Provide the (x, y) coordinate of the cell's center where the given text is located.  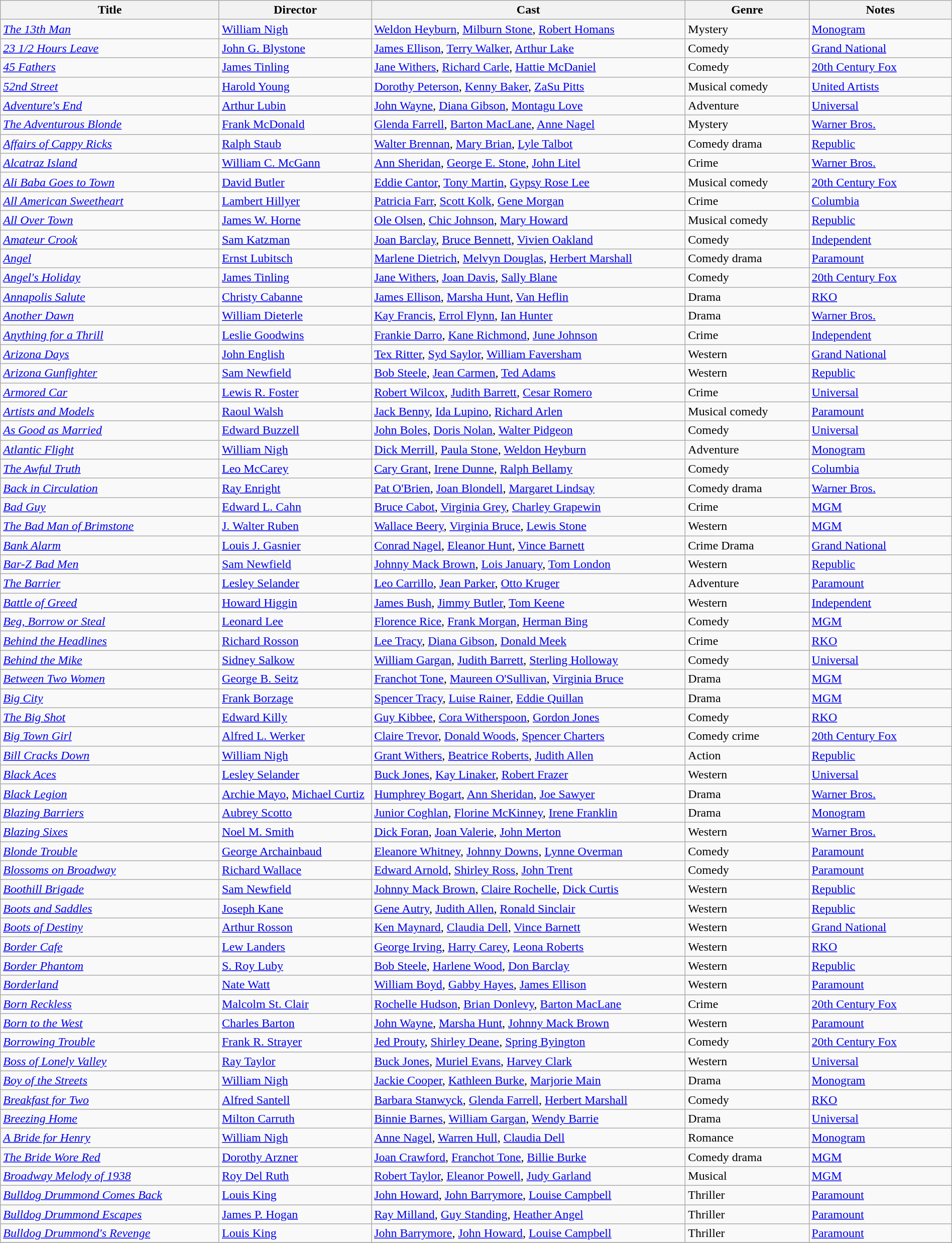
Alcatraz Island (110, 163)
Ray Milland, Guy Standing, Heather Angel (528, 1214)
Boy of the Streets (110, 1080)
Nate Watt (295, 985)
Alfred L. Werker (295, 736)
Romance (747, 1138)
Blossoms on Broadway (110, 870)
Binnie Barnes, William Gargan, Wendy Barrie (528, 1118)
Armored Car (110, 392)
Arthur Rosson (295, 928)
Boots and Saddles (110, 909)
Leslie Goodwins (295, 335)
Bulldog Drummond's Revenge (110, 1233)
Anne Nagel, Warren Hull, Claudia Dell (528, 1138)
Bulldog Drummond Escapes (110, 1214)
John Wayne, Diana Gibson, Montagu Love (528, 105)
Genre (747, 10)
Angel's Holiday (110, 278)
Borderland (110, 985)
Director (295, 10)
George Irving, Harry Carey, Leona Roberts (528, 947)
Cast (528, 10)
Johnny Mack Brown, Lois January, Tom London (528, 564)
Notes (880, 10)
Eleanore Whitney, Johnny Downs, Lynne Overman (528, 851)
Ray Enright (295, 488)
Dick Foran, Joan Valerie, John Merton (528, 832)
Edward Arnold, Shirley Ross, John Trent (528, 870)
Charles Barton (295, 1023)
George B. Seitz (295, 679)
Florence Rice, Frank Morgan, Herman Bing (528, 622)
Frankie Darro, Kane Richmond, June Johnson (528, 335)
Ralph Staub (295, 144)
James Bush, Jimmy Butler, Tom Keene (528, 603)
Title (110, 10)
Borrowing Trouble (110, 1042)
As Good as Married (110, 430)
Pat O'Brien, Joan Blondell, Margaret Lindsay (528, 488)
Ken Maynard, Claudia Dell, Vince Barnett (528, 928)
Blazing Barriers (110, 813)
Dorothy Peterson, Kenny Baker, ZaSu Pitts (528, 86)
The Big Shot (110, 717)
Malcolm St. Clair (295, 1004)
Walter Brennan, Mary Brian, Lyle Talbot (528, 144)
Claire Trevor, Donald Woods, Spencer Charters (528, 736)
Junior Coghlan, Florine McKinney, Irene Franklin (528, 813)
Bad Guy (110, 507)
Marlene Dietrich, Melvyn Douglas, Herbert Marshall (528, 259)
Noel M. Smith (295, 832)
Atlantic Flight (110, 449)
Cary Grant, Irene Dunne, Ralph Bellamy (528, 469)
Frank R. Strayer (295, 1042)
Joan Crawford, Franchot Tone, Billie Burke (528, 1157)
Bill Cracks Down (110, 755)
Robert Wilcox, Judith Barrett, Cesar Romero (528, 392)
Conrad Nagel, Eleanor Hunt, Vince Barnett (528, 545)
Breezing Home (110, 1118)
Musical (747, 1176)
Bruce Cabot, Virginia Grey, Charley Grapewin (528, 507)
Border Phantom (110, 966)
All American Sweetheart (110, 201)
The Bride Wore Red (110, 1157)
Robert Taylor, Eleanor Powell, Judy Garland (528, 1176)
Leo McCarey (295, 469)
Glenda Farrell, Barton MacLane, Anne Nagel (528, 125)
Big City (110, 698)
Edward L. Cahn (295, 507)
Affairs of Cappy Ricks (110, 144)
Christy Cabanne (295, 297)
Boss of Lonely Valley (110, 1061)
Black Legion (110, 794)
Beg, Borrow or Steal (110, 622)
Bulldog Drummond Comes Back (110, 1195)
John English (295, 354)
23 1/2 Hours Leave (110, 48)
Comedy crime (747, 736)
Wallace Beery, Virginia Bruce, Lewis Stone (528, 526)
William Dieterle (295, 316)
Amateur Crook (110, 240)
Rochelle Hudson, Brian Donlevy, Barton MacLane (528, 1004)
Ernst Lubitsch (295, 259)
Jane Withers, Joan Davis, Sally Blane (528, 278)
Alfred Santell (295, 1099)
The Bad Man of Brimstone (110, 526)
Joseph Kane (295, 909)
Ann Sheridan, George E. Stone, John Litel (528, 163)
Leonard Lee (295, 622)
Anything for a Thrill (110, 335)
William C. McGann (295, 163)
A Bride for Henry (110, 1138)
Louis J. Gasnier (295, 545)
Bank Alarm (110, 545)
James Ellison, Marsha Hunt, Van Heflin (528, 297)
Big Town Girl (110, 736)
Grant Withers, Beatrice Roberts, Judith Allen (528, 755)
Crime Drama (747, 545)
Dorothy Arzner (295, 1157)
Arthur Lubin (295, 105)
Action (747, 755)
52nd Street (110, 86)
Edward Buzzell (295, 430)
Johnny Mack Brown, Claire Rochelle, Dick Curtis (528, 889)
Arizona Days (110, 354)
Artists and Models (110, 411)
Frank Borzage (295, 698)
Franchot Tone, Maureen O'Sullivan, Virginia Bruce (528, 679)
Lambert Hillyer (295, 201)
The Awful Truth (110, 469)
Lewis R. Foster (295, 392)
Harold Young (295, 86)
Blonde Trouble (110, 851)
Leo Carrillo, Jean Parker, Otto Kruger (528, 584)
The Adventurous Blonde (110, 125)
Sidney Salkow (295, 660)
Buck Jones, Kay Linaker, Robert Frazer (528, 774)
John Howard, John Barrymore, Louise Campbell (528, 1195)
John Barrymore, John Howard, Louise Campbell (528, 1233)
Battle of Greed (110, 603)
United Artists (880, 86)
Guy Kibbee, Cora Witherspoon, Gordon Jones (528, 717)
Richard Wallace (295, 870)
Ali Baba Goes to Town (110, 182)
Ray Taylor (295, 1061)
Jack Benny, Ida Lupino, Richard Arlen (528, 411)
Back in Circulation (110, 488)
David Butler (295, 182)
Arizona Gunfighter (110, 373)
Behind the Mike (110, 660)
Patricia Farr, Scott Kolk, Gene Morgan (528, 201)
Edward Killy (295, 717)
Bob Steele, Jean Carmen, Ted Adams (528, 373)
Raoul Walsh (295, 411)
James P. Hogan (295, 1214)
Black Aces (110, 774)
Weldon Heyburn, Milburn Stone, Robert Homans (528, 29)
J. Walter Ruben (295, 526)
Born to the West (110, 1023)
Adventure's End (110, 105)
James W. Horne (295, 220)
Behind the Headlines (110, 641)
Lee Tracy, Diana Gibson, Donald Meek (528, 641)
Frank McDonald (295, 125)
Blazing Sixes (110, 832)
Broadway Melody of 1938 (110, 1176)
Boothill Brigade (110, 889)
Spencer Tracy, Luise Rainer, Eddie Quillan (528, 698)
Annapolis Salute (110, 297)
Archie Mayo, Michael Curtiz (295, 794)
Kay Francis, Errol Flynn, Ian Hunter (528, 316)
All Over Town (110, 220)
John Boles, Doris Nolan, Walter Pidgeon (528, 430)
Another Dawn (110, 316)
George Archainbaud (295, 851)
Humphrey Bogart, Ann Sheridan, Joe Sawyer (528, 794)
Howard Higgin (295, 603)
Border Cafe (110, 947)
John G. Blystone (295, 48)
William Boyd, Gabby Hayes, James Ellison (528, 985)
Ole Olsen, Chic Johnson, Mary Howard (528, 220)
Milton Carruth (295, 1118)
Roy Del Ruth (295, 1176)
S. Roy Luby (295, 966)
Boots of Destiny (110, 928)
Aubrey Scotto (295, 813)
Bar-Z Bad Men (110, 564)
William Gargan, Judith Barrett, Sterling Holloway (528, 660)
John Wayne, Marsha Hunt, Johnny Mack Brown (528, 1023)
Tex Ritter, Syd Saylor, William Faversham (528, 354)
Dick Merrill, Paula Stone, Weldon Heyburn (528, 449)
Breakfast for Two (110, 1099)
Jed Prouty, Shirley Deane, Spring Byington (528, 1042)
Jackie Cooper, Kathleen Burke, Marjorie Main (528, 1080)
Lew Landers (295, 947)
Angel (110, 259)
Gene Autry, Judith Allen, Ronald Sinclair (528, 909)
Born Reckless (110, 1004)
Barbara Stanwyck, Glenda Farrell, Herbert Marshall (528, 1099)
Eddie Cantor, Tony Martin, Gypsy Rose Lee (528, 182)
45 Fathers (110, 67)
Richard Rosson (295, 641)
Jane Withers, Richard Carle, Hattie McDaniel (528, 67)
Buck Jones, Muriel Evans, Harvey Clark (528, 1061)
Between Two Women (110, 679)
The Barrier (110, 584)
The 13th Man (110, 29)
James Ellison, Terry Walker, Arthur Lake (528, 48)
Joan Barclay, Bruce Bennett, Vivien Oakland (528, 240)
Sam Katzman (295, 240)
Bob Steele, Harlene Wood, Don Barclay (528, 966)
